Find where the given text appears and provide that cell's center as (X, Y) coordinate. 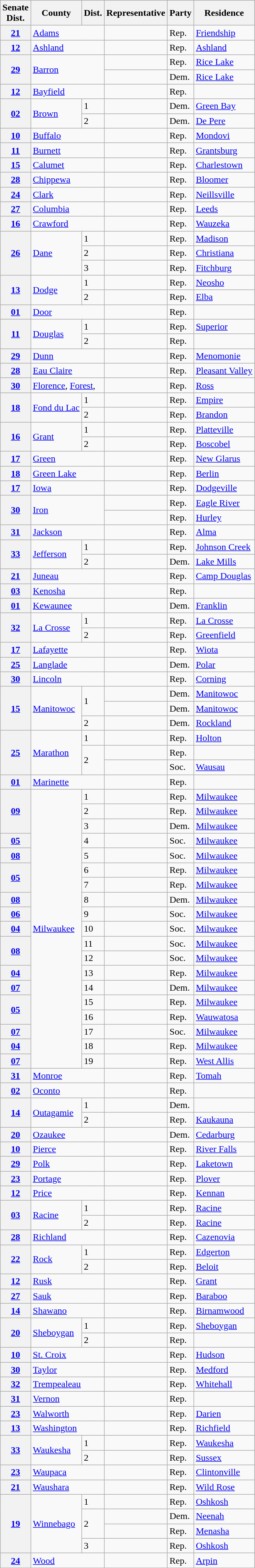
Alma (224, 532)
New Glarus (224, 459)
26 (15, 253)
Burnett (68, 150)
Jefferson (56, 554)
Platteville (224, 430)
Whitehall (224, 1384)
Pleasant Valley (224, 370)
Empire (224, 400)
Brandon (224, 414)
Dist. (93, 13)
Leeds (224, 209)
8 (93, 900)
Fond du Lac (56, 407)
Kennan (224, 1193)
Neillsville (224, 194)
Juneau (68, 576)
Rock (56, 1259)
Outagamie (56, 1112)
Langlade (68, 664)
Franklin (224, 606)
Ross (224, 385)
Lafayette (68, 650)
Wood (68, 1560)
Marathon (56, 753)
Green Bay (224, 106)
Wiota (224, 650)
Adams (68, 33)
Superior (224, 326)
Christiana (224, 253)
Portage (68, 1179)
Richfield (224, 1428)
Brown (56, 113)
Douglas (56, 334)
Columbia (68, 209)
Menasha (224, 1531)
Taylor (68, 1370)
Dodge (56, 290)
Winnebago (56, 1524)
Chippewa (68, 179)
Menomonie (224, 356)
Johnson Creek (224, 547)
Waushara (68, 1487)
Price (68, 1193)
Polar (224, 664)
Darien (224, 1414)
Kaukauna (224, 1120)
Hudson (224, 1355)
Berlin (224, 474)
Lincoln (68, 679)
Wauwatosa (224, 1017)
09 (15, 811)
Hurley (224, 518)
Boscobel (224, 444)
7 (93, 885)
Barron (68, 69)
Polk (68, 1164)
Medford (224, 1370)
Oconto (68, 1090)
Dodgeville (224, 488)
Bloomer (224, 179)
Vernon (68, 1399)
Kewaunee (68, 606)
Sauk (68, 1296)
Green (68, 459)
Corning (224, 679)
Richland (68, 1237)
Arpin (224, 1560)
Rusk (68, 1281)
Camp Douglas (224, 576)
Rockland (224, 723)
River Falls (224, 1149)
6 (93, 870)
Bayfield (68, 91)
Eau Claire (68, 370)
Green Lake (68, 474)
22 (15, 1259)
Waupaca (68, 1472)
4 (93, 841)
West Allis (224, 1061)
Mondovi (224, 135)
9 (93, 914)
Iowa (68, 488)
Eagle River (224, 503)
Residence (224, 13)
Marinette (68, 782)
5 (93, 855)
Dane (56, 253)
Neenah (224, 1516)
Dunn (68, 356)
Beloit (224, 1267)
Pierce (68, 1149)
Greenfield (224, 635)
Jackson (68, 532)
Fitchburg (224, 268)
Plover (224, 1179)
Walworth (68, 1414)
Cedarburg (224, 1134)
Ozaukee (68, 1134)
Tomah (224, 1076)
Grantsburg (224, 150)
Birnamwood (224, 1311)
Clark (68, 194)
Kenosha (68, 591)
Crawford (68, 224)
Calumet (68, 165)
Florence, Forest, (68, 385)
Friendship (224, 33)
Holton (224, 738)
Washington (68, 1428)
Trempealeau (68, 1384)
Baraboo (224, 1296)
Clintonville (224, 1472)
06 (15, 914)
Edgerton (224, 1252)
Lake Mills (224, 562)
Representative (136, 13)
Party (181, 13)
Madison (224, 238)
Cazenovia (224, 1237)
St. Croix (68, 1355)
Buffalo (68, 135)
Wausau (224, 767)
County (56, 13)
Elba (224, 297)
Door (68, 312)
Iron (68, 510)
Laketown (224, 1164)
Neosho (224, 282)
Shawano (68, 1311)
Wauzeka (224, 224)
Charlestown (224, 165)
De Pere (224, 121)
Sussex (224, 1458)
Monroe (68, 1076)
SenateDist. (15, 13)
Wild Rose (224, 1487)
